Find where the given text appears and provide that cell's center as (x, y) coordinate. 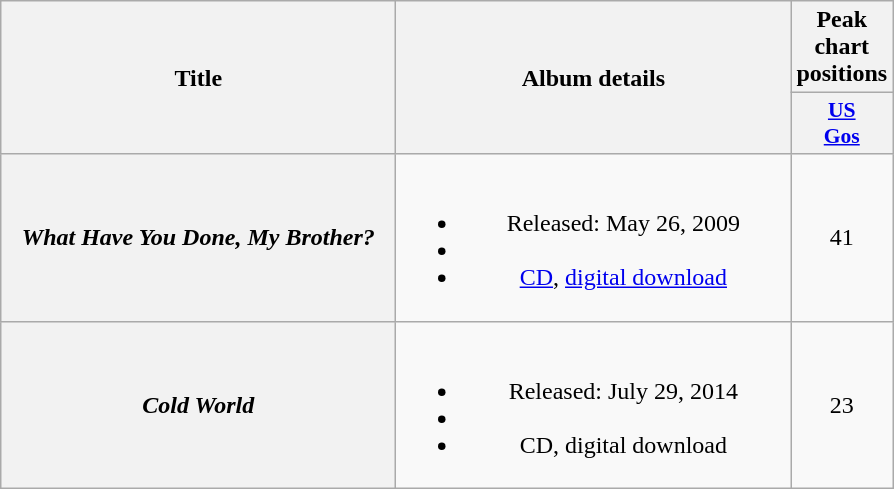
Released: May 26, 2009CD, digital download (594, 238)
Title (198, 78)
What Have You Done, My Brother? (198, 238)
41 (842, 238)
Released: July 29, 2014CD, digital download (594, 404)
USGos (842, 124)
Peak chart positions (842, 47)
Album details (594, 78)
Cold World (198, 404)
23 (842, 404)
